Locate the cell with the specified text and output its (x, y) center coordinate. 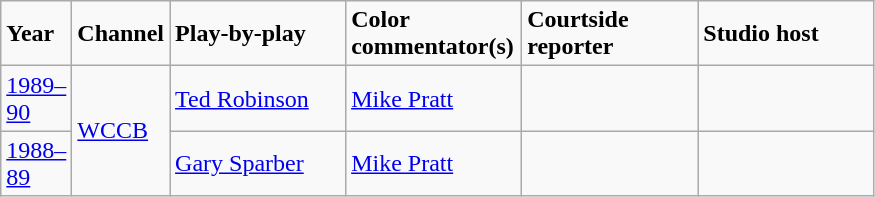
Ted Robinson (258, 98)
WCCB (121, 131)
Gary Sparber (258, 164)
Color commentator(s) (434, 34)
Play-by-play (258, 34)
Courtside reporter (610, 34)
1989–90 (36, 98)
1988–89 (36, 164)
Studio host (786, 34)
Year (36, 34)
Channel (121, 34)
